Return (x, y) of the center of cell containing provided text 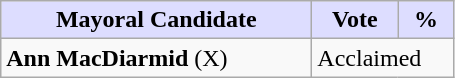
Vote (355, 20)
Mayoral Candidate (156, 20)
% (426, 20)
Acclaimed (383, 58)
Ann MacDiarmid (X) (156, 58)
